Identify which cell holds the provided text, then report its [x, y] central coordinate. 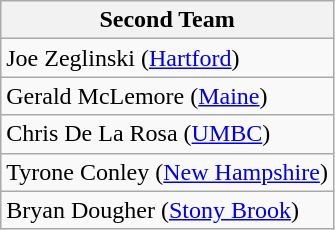
Second Team [168, 20]
Gerald McLemore (Maine) [168, 96]
Bryan Dougher (Stony Brook) [168, 210]
Tyrone Conley (New Hampshire) [168, 172]
Chris De La Rosa (UMBC) [168, 134]
Joe Zeglinski (Hartford) [168, 58]
